Return the [X, Y] coordinate for the center point of the cell that contains the specified text.  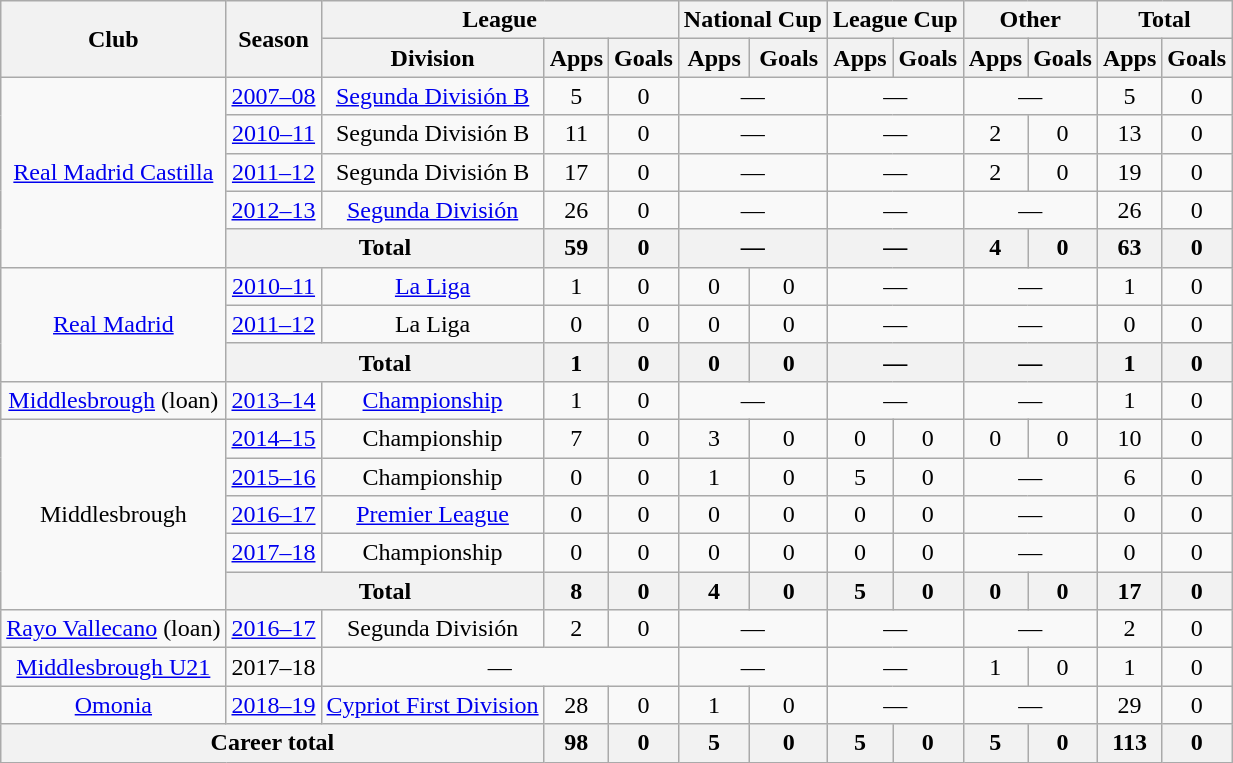
6 [1129, 477]
Rayo Vallecano (loan) [114, 629]
Career total [272, 743]
League Cup [895, 20]
28 [576, 705]
Real Madrid [114, 324]
2012–13 [274, 210]
2007–08 [274, 96]
Omonia [114, 705]
98 [576, 743]
59 [576, 248]
Division [432, 58]
Real Madrid Castilla [114, 172]
National Cup [752, 20]
11 [576, 134]
2014–15 [274, 438]
Middlesbrough U21 [114, 667]
Season [274, 39]
10 [1129, 438]
League [500, 20]
Club [114, 39]
8 [576, 591]
2018–19 [274, 705]
29 [1129, 705]
2015–16 [274, 477]
Cypriot First Division [432, 705]
7 [576, 438]
2013–14 [274, 400]
3 [714, 438]
Other [1030, 20]
19 [1129, 172]
Premier League [432, 515]
63 [1129, 248]
Middlesbrough [114, 514]
113 [1129, 743]
13 [1129, 134]
Middlesbrough (loan) [114, 400]
